Pinpoint the cell where the given text exists, returning its [x, y] midpoint coordinate. 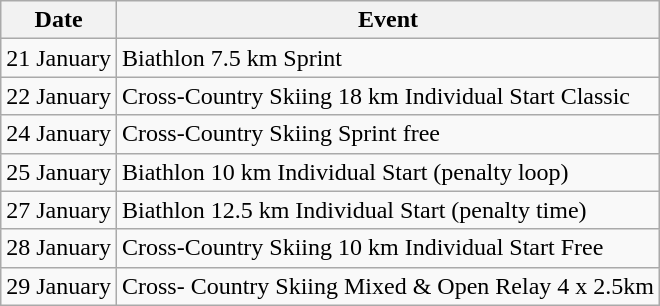
25 January [59, 172]
28 January [59, 248]
22 January [59, 96]
Cross- Country Skiing Mixed & Open Relay 4 x 2.5km [388, 286]
24 January [59, 134]
29 January [59, 286]
Biathlon 12.5 km Individual Start (penalty time) [388, 210]
Cross-Country Skiing Sprint free [388, 134]
Biathlon 7.5 km Sprint [388, 58]
Event [388, 20]
Cross-Country Skiing 18 km Individual Start Classic [388, 96]
21 January [59, 58]
Date [59, 20]
Cross-Country Skiing 10 km Individual Start Free [388, 248]
27 January [59, 210]
Biathlon 10 km Individual Start (penalty loop) [388, 172]
